From the cell containing the given text, extract its center point as (x, y) coordinate. 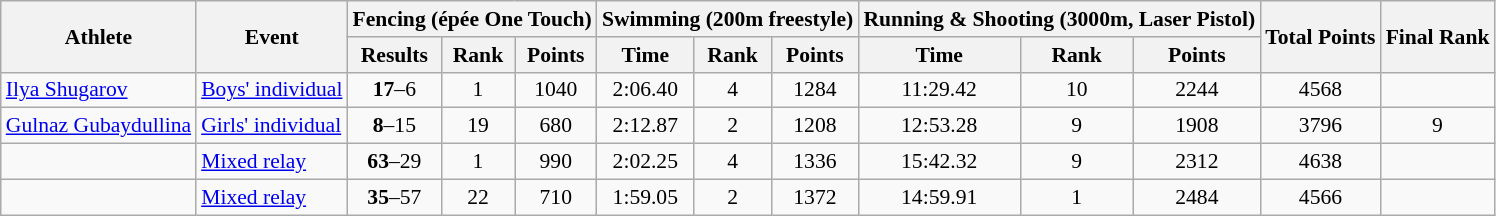
19 (478, 126)
3796 (1320, 126)
Running & Shooting (3000m, Laser Pistol) (1059, 19)
1908 (1196, 126)
680 (556, 126)
Athlete (98, 36)
Total Points (1320, 36)
1040 (556, 90)
2:12.87 (646, 126)
Gulnaz Gubaydullina (98, 126)
Fencing (épée One Touch) (472, 19)
1208 (814, 126)
12:53.28 (939, 126)
2:02.25 (646, 162)
Ilya Shugarov (98, 90)
4638 (1320, 162)
710 (556, 197)
1284 (814, 90)
Results (394, 55)
22 (478, 197)
990 (556, 162)
Girls' individual (272, 126)
Event (272, 36)
Boys' individual (272, 90)
1372 (814, 197)
2484 (1196, 197)
Final Rank (1438, 36)
1336 (814, 162)
63–29 (394, 162)
Swimming (200m freestyle) (728, 19)
2:06.40 (646, 90)
1:59.05 (646, 197)
2312 (1196, 162)
2244 (1196, 90)
15:42.32 (939, 162)
10 (1076, 90)
4566 (1320, 197)
8–15 (394, 126)
35–57 (394, 197)
17–6 (394, 90)
14:59.91 (939, 197)
11:29.42 (939, 90)
4568 (1320, 90)
